Return the [x, y] coordinate for the center point of the cell that contains the specified text.  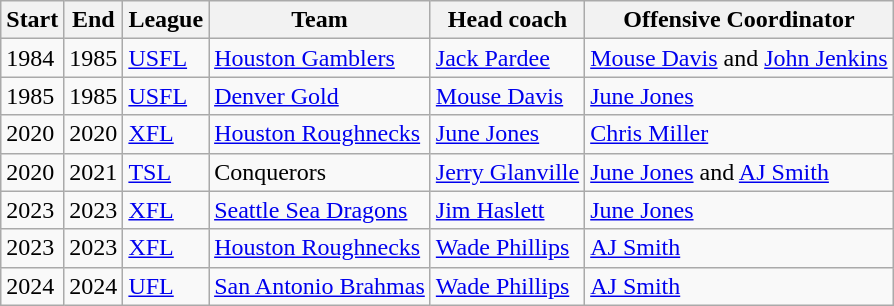
Mouse Davis [507, 96]
Mouse Davis and John Jenkins [739, 58]
Seattle Sea Dragons [320, 210]
1984 [32, 58]
Jerry Glanville [507, 172]
Offensive Coordinator [739, 20]
2021 [94, 172]
San Antonio Brahmas [320, 286]
Denver Gold [320, 96]
UFL [166, 286]
Head coach [507, 20]
League [166, 20]
Conquerors [320, 172]
June Jones and AJ Smith [739, 172]
Chris Miller [739, 134]
TSL [166, 172]
Jim Haslett [507, 210]
End [94, 20]
Start [32, 20]
Jack Pardee [507, 58]
Team [320, 20]
Houston Gamblers [320, 58]
